From the cell containing the given text, extract its center point as (x, y) coordinate. 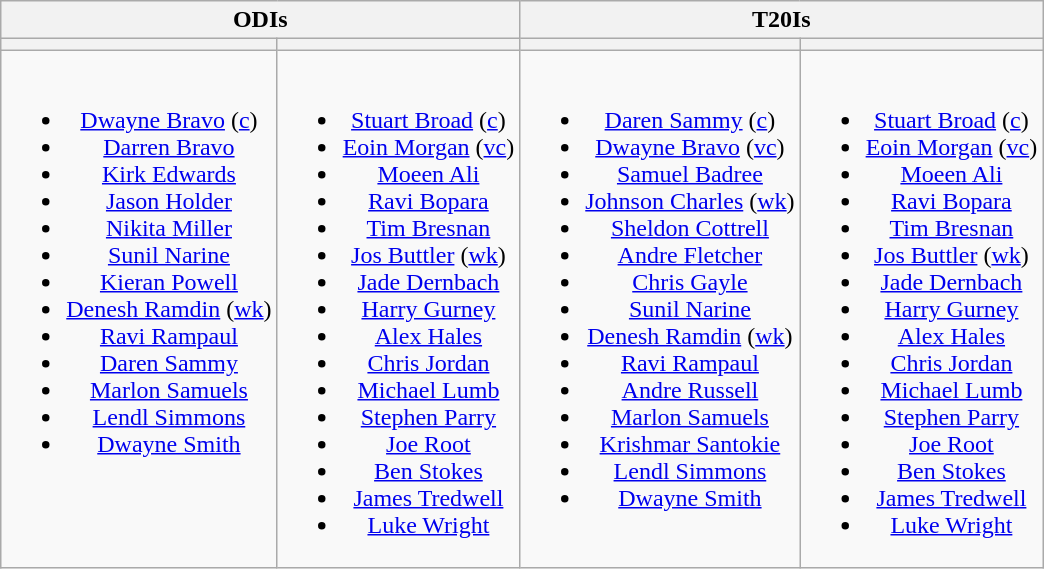
ODIs (260, 20)
T20Is (782, 20)
